Locate the cell with the specified text and output its [X, Y] center coordinate. 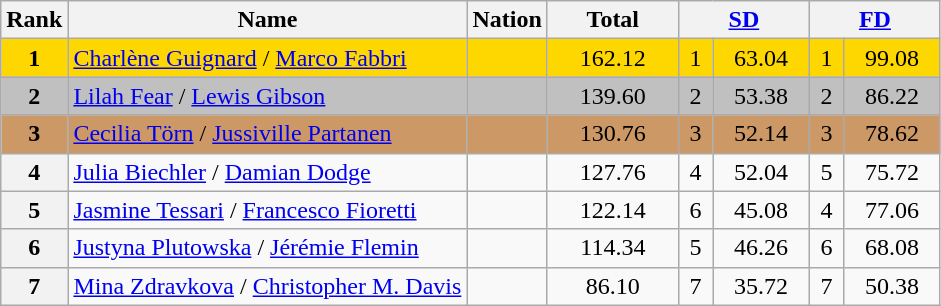
Julia Biechler / Damian Dodge [268, 172]
86.10 [612, 286]
52.14 [762, 134]
35.72 [762, 286]
122.14 [612, 210]
127.76 [612, 172]
Justyna Plutowska / Jérémie Flemin [268, 248]
Cecilia Törn / Jussiville Partanen [268, 134]
Name [268, 20]
Lilah Fear / Lewis Gibson [268, 96]
63.04 [762, 58]
68.08 [892, 248]
Total [612, 20]
77.06 [892, 210]
75.72 [892, 172]
Jasmine Tessari / Francesco Fioretti [268, 210]
78.62 [892, 134]
50.38 [892, 286]
114.34 [612, 248]
Charlène Guignard / Marco Fabbri [268, 58]
45.08 [762, 210]
99.08 [892, 58]
46.26 [762, 248]
139.60 [612, 96]
86.22 [892, 96]
52.04 [762, 172]
Nation [507, 20]
SD [744, 20]
FD [874, 20]
Rank [34, 20]
53.38 [762, 96]
Mina Zdravkova / Christopher M. Davis [268, 286]
162.12 [612, 58]
130.76 [612, 134]
